Search for the cell housing the specified text and yield its [X, Y] center coordinate. 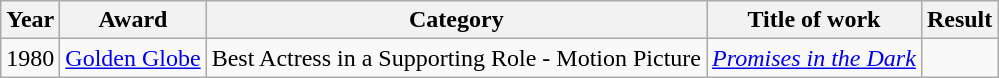
Category [456, 20]
Promises in the Dark [814, 58]
Award [133, 20]
Title of work [814, 20]
Best Actress in a Supporting Role - Motion Picture [456, 58]
Golden Globe [133, 58]
Result [959, 20]
1980 [30, 58]
Year [30, 20]
